Search for the cell housing the specified text and yield its (x, y) center coordinate. 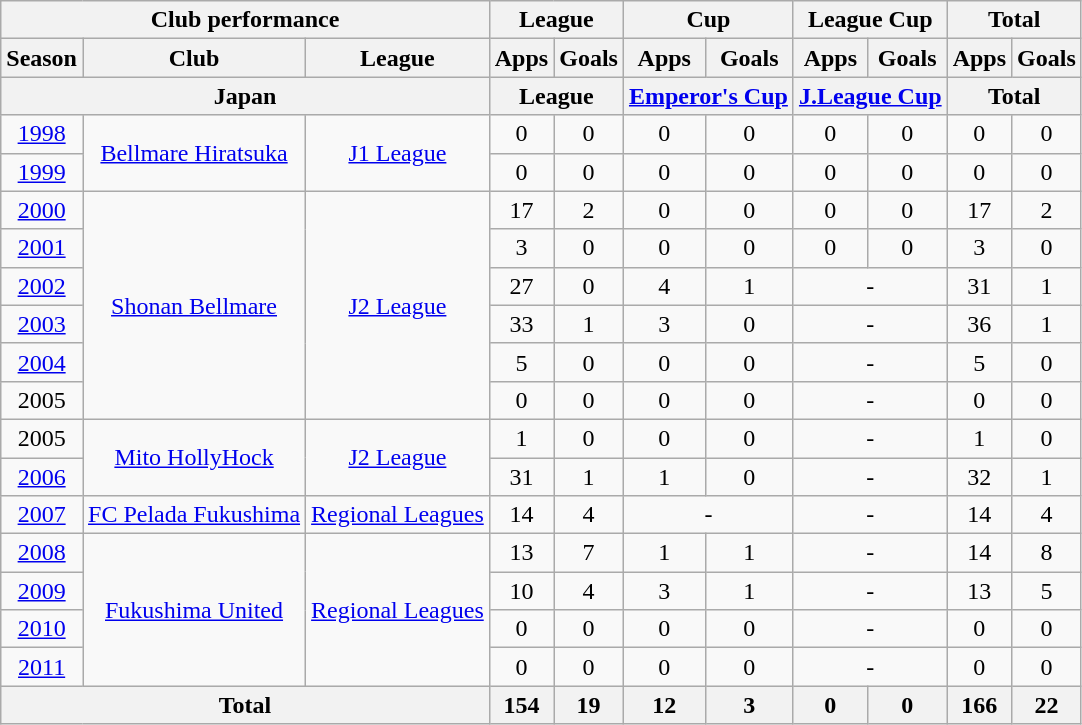
2010 (42, 629)
Japan (246, 96)
2011 (42, 667)
27 (521, 286)
Season (42, 58)
154 (521, 705)
166 (979, 705)
1998 (42, 134)
36 (979, 324)
22 (1047, 705)
Shonan Bellmare (194, 305)
J.League Cup (870, 96)
Mito HollyHock (194, 457)
J1 League (398, 153)
7 (589, 553)
2006 (42, 477)
2001 (42, 248)
8 (1047, 553)
2003 (42, 324)
2000 (42, 210)
Club performance (246, 20)
2007 (42, 515)
2002 (42, 286)
2004 (42, 362)
Bellmare Hiratsuka (194, 153)
Cup (708, 20)
Club (194, 58)
10 (521, 591)
League Cup (870, 20)
32 (979, 477)
Fukushima United (194, 610)
Emperor's Cup (708, 96)
12 (664, 705)
2009 (42, 591)
2008 (42, 553)
1999 (42, 172)
FC Pelada Fukushima (194, 515)
33 (521, 324)
19 (589, 705)
